Search for the cell housing the specified text and yield its (x, y) center coordinate. 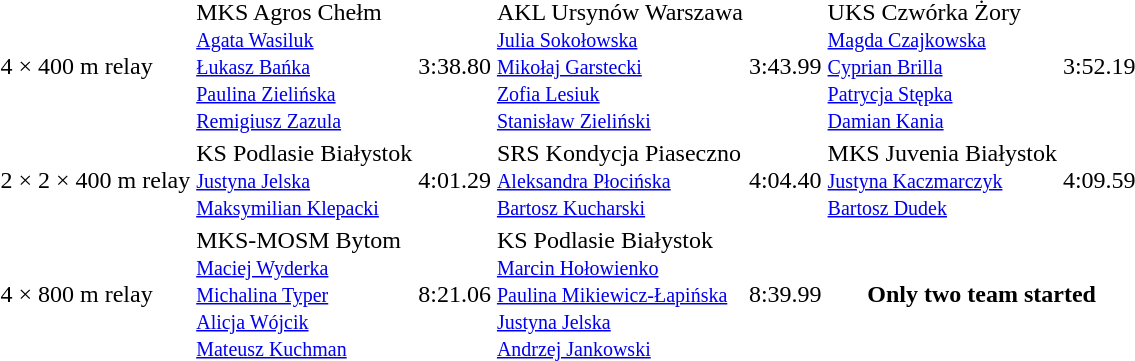
KS Podlasie BiałystokJustyna JelskaMaksymilian Klepacki (304, 180)
4:01.29 (455, 180)
SRS Kondycja PiasecznoAleksandra PłocińskaBartosz Kucharski (620, 180)
MKS Juvenia BiałystokJustyna KaczmarczykBartosz Dudek (942, 180)
4:04.40 (785, 180)
